Determine the [x, y] coordinate at the center of the cell enclosing the given text.  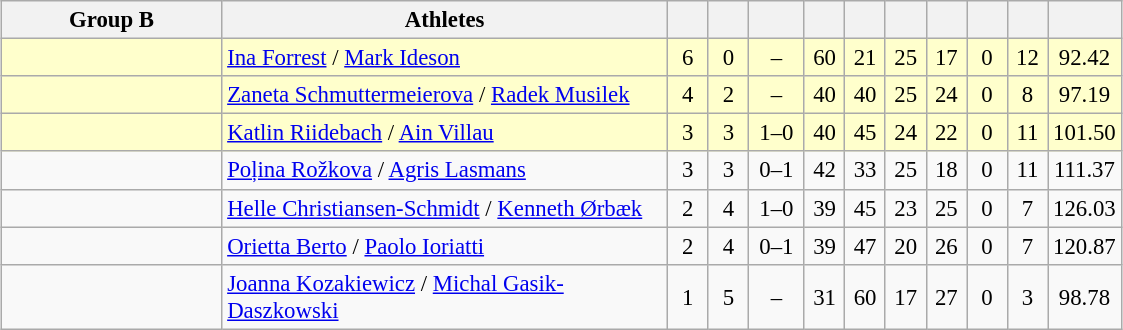
Joanna Kozakiewicz / Michal Gasik-Daszkowski [445, 296]
Ina Forrest / Mark Ideson [445, 58]
21 [866, 58]
97.19 [1084, 95]
Helle Christiansen-Schmidt / Kenneth Ørbæk [445, 208]
126.03 [1084, 208]
31 [824, 296]
26 [946, 246]
42 [824, 170]
20 [906, 246]
Orietta Berto / Paolo Ioriatti [445, 246]
Zaneta Schmuttermeierova / Radek Musilek [445, 95]
18 [946, 170]
98.78 [1084, 296]
120.87 [1084, 246]
5 [728, 296]
Athletes [445, 20]
33 [866, 170]
22 [946, 133]
Katlin Riidebach / Ain Villau [445, 133]
Poļina Rožkova / Agris Lasmans [445, 170]
92.42 [1084, 58]
27 [946, 296]
111.37 [1084, 170]
6 [688, 58]
8 [1028, 95]
12 [1028, 58]
101.50 [1084, 133]
1 [688, 296]
47 [866, 246]
23 [906, 208]
Group B [112, 20]
